Capture the cell that displays the provided text and extract its [X, Y] central coordinate. 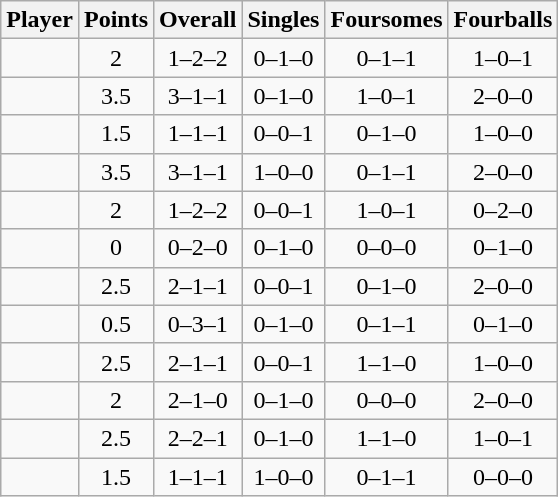
Player [40, 20]
0–3–1 [198, 324]
2–1–0 [198, 400]
0 [116, 248]
Points [116, 20]
Fourballs [503, 20]
2–2–1 [198, 438]
Overall [198, 20]
0.5 [116, 324]
Foursomes [386, 20]
Singles [284, 20]
